Locate the cell with the specified text and output its (X, Y) center coordinate. 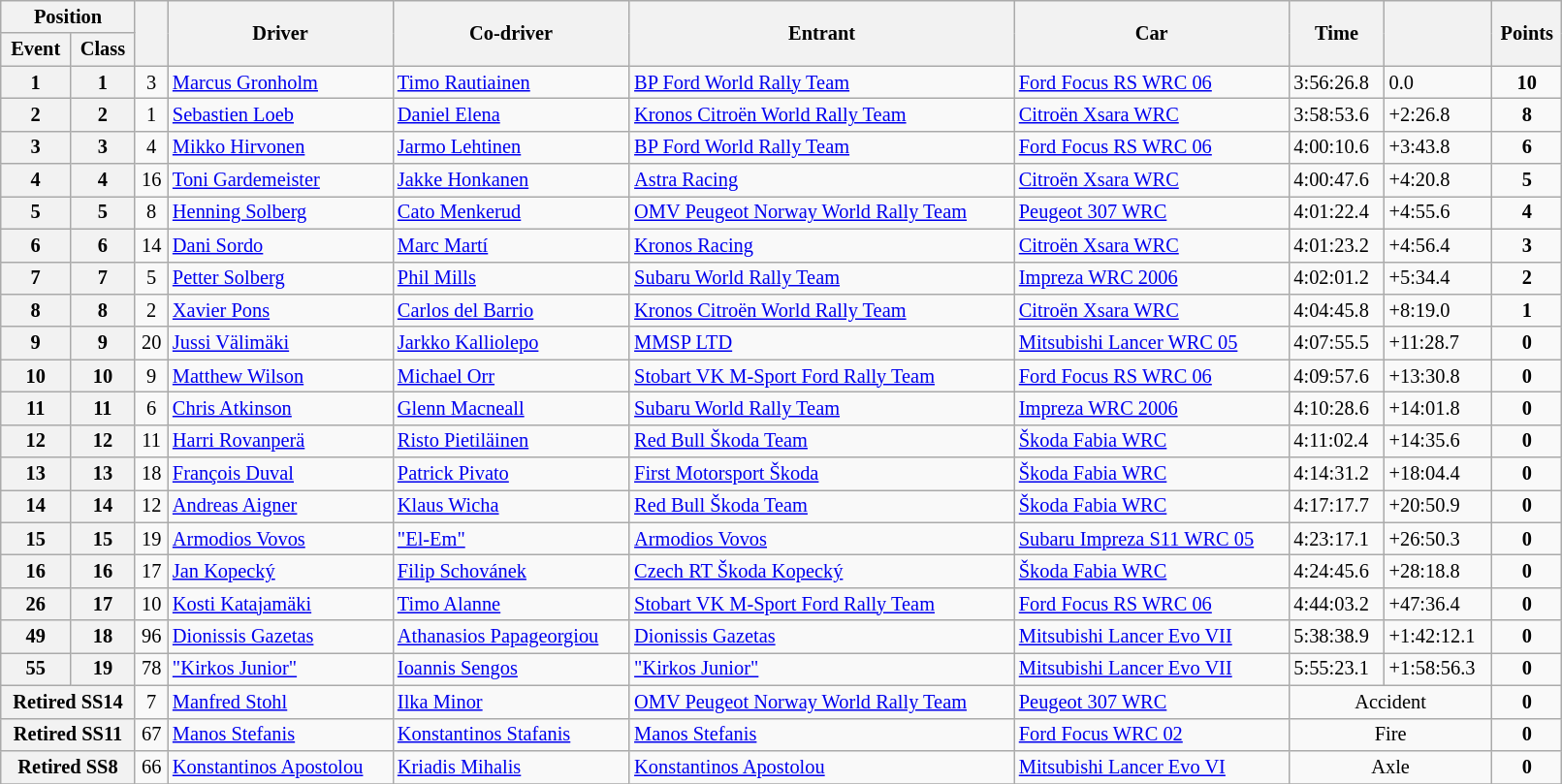
François Duval (280, 474)
5:55:23.1 (1336, 669)
+14:35.6 (1439, 441)
Timo Alanne (511, 604)
4:10:28.6 (1336, 408)
Risto Pietiläinen (511, 441)
Car (1152, 33)
Glenn Macneall (511, 408)
Klaus Wicha (511, 506)
Sebastien Loeb (280, 114)
Konstantinos Stafanis (511, 735)
0.0 (1439, 82)
Position (68, 16)
Subaru Impreza S11 WRC 05 (1152, 539)
"El-Em" (511, 539)
+3:43.8 (1439, 147)
4:01:23.2 (1336, 245)
Petter Solberg (280, 278)
3:56:26.8 (1336, 82)
Matthew Wilson (280, 376)
+1:42:12.1 (1439, 637)
Event (36, 49)
Mitsubishi Lancer Evo VI (1152, 767)
Astra Racing (822, 180)
Ilka Minor (511, 702)
Filip Schovánek (511, 571)
26 (36, 604)
+8:19.0 (1439, 310)
Henning Solberg (280, 212)
4:23:17.1 (1336, 539)
Cato Menkerud (511, 212)
Kosti Katajamäki (280, 604)
20 (151, 343)
4:07:55.5 (1336, 343)
+4:56.4 (1439, 245)
Kronos Racing (822, 245)
4:02:01.2 (1336, 278)
+11:28.7 (1439, 343)
Toni Gardemeister (280, 180)
Harri Rovanperä (280, 441)
Jussi Välimäki (280, 343)
Jarmo Lehtinen (511, 147)
Czech RT Škoda Kopecký (822, 571)
Xavier Pons (280, 310)
Jakke Honkanen (511, 180)
4:11:02.4 (1336, 441)
Michael Orr (511, 376)
4:01:22.4 (1336, 212)
4:14:31.2 (1336, 474)
Marcus Gronholm (280, 82)
Daniel Elena (511, 114)
Retired SS14 (68, 702)
49 (36, 637)
+47:36.4 (1439, 604)
Phil Mills (511, 278)
4:04:45.8 (1336, 310)
+1:58:56.3 (1439, 669)
Patrick Pivato (511, 474)
Retired SS11 (68, 735)
Jan Kopecký (280, 571)
Mitsubishi Lancer WRC 05 (1152, 343)
4:00:10.6 (1336, 147)
Dani Sordo (280, 245)
+28:18.8 (1439, 571)
Fire (1390, 735)
Timo Rautiainen (511, 82)
First Motorsport Škoda (822, 474)
4:00:47.6 (1336, 180)
Kriadis Mihalis (511, 767)
Accident (1390, 702)
Manfred Stohl (280, 702)
+2:26.8 (1439, 114)
Carlos del Barrio (511, 310)
4:24:45.6 (1336, 571)
Driver (280, 33)
Athanasios Papageorgiou (511, 637)
78 (151, 669)
Points (1527, 33)
4:09:57.6 (1336, 376)
Axle (1390, 767)
4:44:03.2 (1336, 604)
Ioannis Sengos (511, 669)
MMSP LTD (822, 343)
5:38:38.9 (1336, 637)
Jarkko Kalliolepo (511, 343)
Class (103, 49)
Andreas Aigner (280, 506)
66 (151, 767)
4:17:17.7 (1336, 506)
55 (36, 669)
+20:50.9 (1439, 506)
Entrant (822, 33)
+18:04.4 (1439, 474)
96 (151, 637)
+14:01.8 (1439, 408)
3:58:53.6 (1336, 114)
Ford Focus WRC 02 (1152, 735)
+4:20.8 (1439, 180)
+4:55.6 (1439, 212)
Time (1336, 33)
+13:30.8 (1439, 376)
Mikko Hirvonen (280, 147)
+26:50.3 (1439, 539)
67 (151, 735)
Retired SS8 (68, 767)
Co-driver (511, 33)
+5:34.4 (1439, 278)
Chris Atkinson (280, 408)
Marc Martí (511, 245)
